Find where the given text appears and provide that cell's center as (X, Y) coordinate. 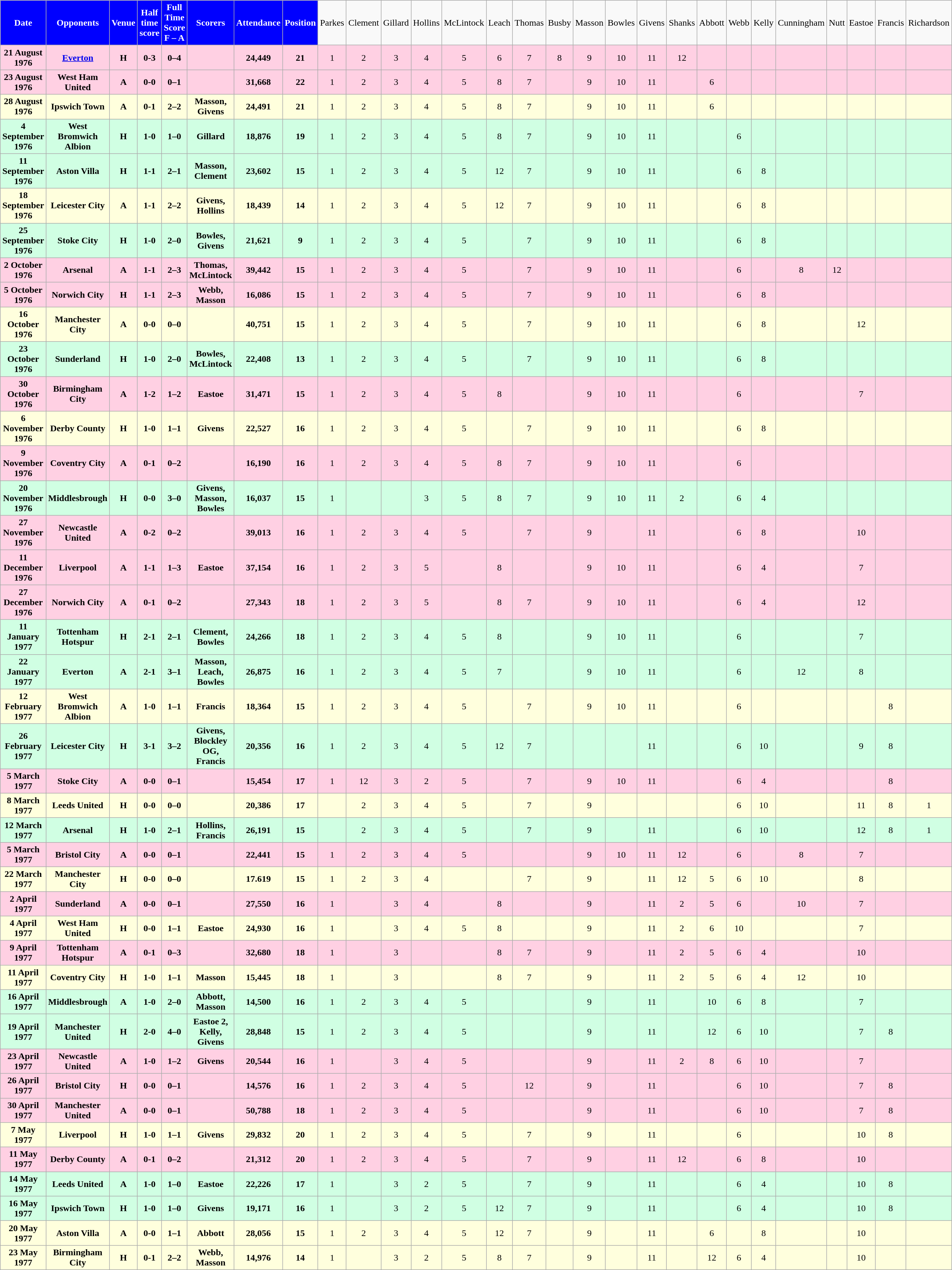
29,832 (258, 1135)
19 April 1977 (23, 1032)
23 May 1977 (23, 1257)
18,364 (258, 706)
19,171 (258, 1208)
22 March 1977 (23, 879)
20 November 1976 (23, 498)
14,576 (258, 1086)
Bowles, Givens (211, 240)
22,226 (258, 1184)
3-1 (149, 746)
Eastoe 2, Kelly, Givens (211, 1032)
23 August 1976 (23, 82)
30 October 1976 (23, 394)
24,449 (258, 57)
22 (300, 82)
31,668 (258, 82)
12 February 1977 (23, 706)
Masson, Givens (211, 106)
50,788 (258, 1110)
23,602 (258, 171)
40,751 (258, 324)
18,876 (258, 136)
20,386 (258, 805)
28,056 (258, 1233)
18,439 (258, 206)
11 December 1976 (23, 567)
Thomas (529, 23)
0–3 (174, 953)
Abbott, Masson (211, 1002)
Leach (500, 23)
16 October 1976 (23, 324)
21,312 (258, 1159)
0-3 (149, 57)
20,356 (258, 746)
Venue (123, 23)
30 April 1977 (23, 1110)
3–2 (174, 746)
28 August 1976 (23, 106)
11 January 1977 (23, 637)
24,930 (258, 928)
5 October 1976 (23, 294)
32,680 (258, 953)
15,445 (258, 977)
Hollins, Francis (211, 830)
37,154 (258, 567)
14,976 (258, 1257)
26 February 1977 (23, 746)
Clement (364, 23)
22,441 (258, 854)
Bowles, McLintock (211, 359)
14,500 (258, 1002)
16 May 1977 (23, 1208)
26,875 (258, 672)
Bowles (621, 23)
39,013 (258, 533)
Nutt (837, 23)
Hollins (426, 23)
28,848 (258, 1032)
Attendance (258, 23)
27,550 (258, 903)
21,621 (258, 240)
4–0 (174, 1032)
26,191 (258, 830)
16 April 1977 (23, 1002)
7 May 1977 (23, 1135)
Thomas, McLintock (211, 270)
Clement, Bowles (211, 637)
Date (23, 23)
Givens, Blockley OG, Francis (211, 746)
24,266 (258, 637)
0-2 (149, 533)
12 March 1977 (23, 830)
24,491 (258, 106)
Kelly (764, 23)
22,527 (258, 429)
11 September 1976 (23, 171)
Busby (560, 23)
2 April 1977 (23, 903)
14 May 1977 (23, 1184)
4 September 1976 (23, 136)
15,454 (258, 781)
Full Time ScoreF – A (174, 23)
Opponents (78, 23)
Richardson (929, 23)
16,037 (258, 498)
Cunningham (801, 23)
21 August 1976 (23, 57)
27 November 1976 (23, 533)
8 March 1977 (23, 805)
McLintock (464, 23)
Scorers (211, 23)
Givens, Hollins (211, 206)
23 October 1976 (23, 359)
1-2 (149, 394)
17.619 (258, 879)
16,190 (258, 463)
11 April 1977 (23, 977)
Parkes (332, 23)
11 May 1977 (23, 1159)
Givens, Masson, Bowles (211, 498)
2-0 (149, 1032)
26 April 1977 (23, 1086)
39,442 (258, 270)
20,544 (258, 1061)
Half time score (149, 23)
Webb (739, 23)
9 November 1976 (23, 463)
13 (300, 359)
31,471 (258, 394)
1–3 (174, 567)
4 April 1977 (23, 928)
Position (300, 23)
25 September 1976 (23, 240)
Masson, Leach, Bowles (211, 672)
9 April 1977 (23, 953)
27,343 (258, 602)
3–1 (174, 672)
27 December 1976 (23, 602)
19 (300, 136)
0–4 (174, 57)
20 May 1977 (23, 1233)
Masson, Clement (211, 171)
23 April 1977 (23, 1061)
3–0 (174, 498)
18 September 1976 (23, 206)
Shanks (682, 23)
2 October 1976 (23, 270)
22 January 1977 (23, 672)
22,408 (258, 359)
6 November 1976 (23, 429)
16,086 (258, 294)
